Pinpoint the cell where the given text exists, returning its (x, y) midpoint coordinate. 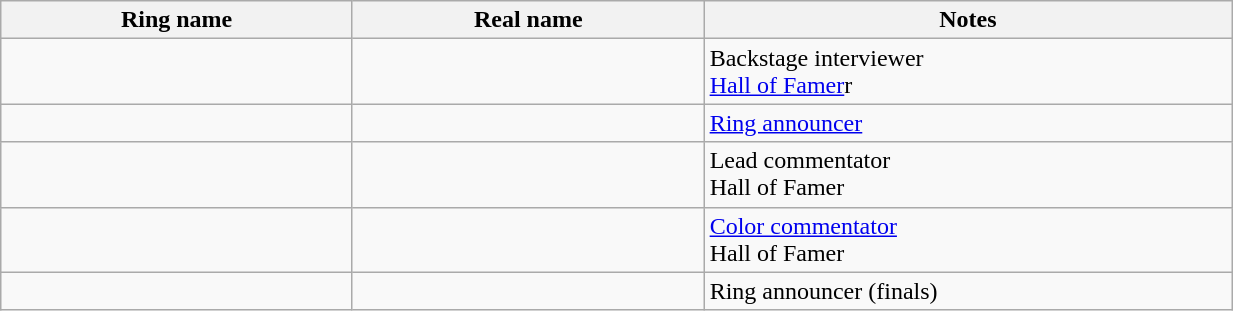
Real name (528, 20)
Backstage interviewerHall of Famerr (968, 72)
Ring name (177, 20)
Color commentatorHall of Famer (968, 240)
Ring announcer (968, 123)
Ring announcer (finals) (968, 291)
Notes (968, 20)
Lead commentatorHall of Famer (968, 174)
